Scan for the cell matching the given text and deliver its (X, Y) coordinate at center. 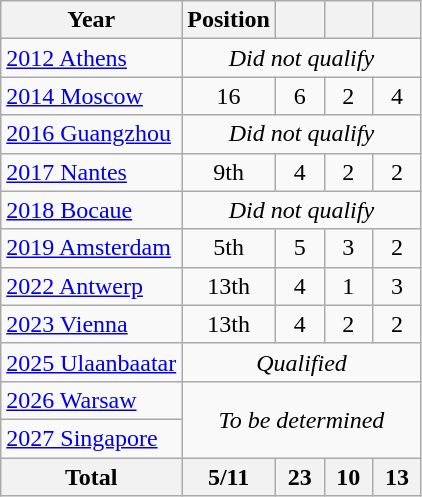
13 (398, 477)
2017 Nantes (92, 172)
9th (229, 172)
Total (92, 477)
5 (300, 248)
2027 Singapore (92, 438)
23 (300, 477)
16 (229, 96)
10 (348, 477)
Position (229, 20)
2014 Moscow (92, 96)
6 (300, 96)
To be determined (302, 419)
1 (348, 286)
2019 Amsterdam (92, 248)
2018 Bocaue (92, 210)
2016 Guangzhou (92, 134)
2026 Warsaw (92, 400)
Year (92, 20)
2023 Vienna (92, 324)
2012 Athens (92, 58)
2025 Ulaanbaatar (92, 362)
Qualified (302, 362)
5/11 (229, 477)
5th (229, 248)
2022 Antwerp (92, 286)
